Return the [x, y] coordinate for the center point of the cell that contains the specified text.  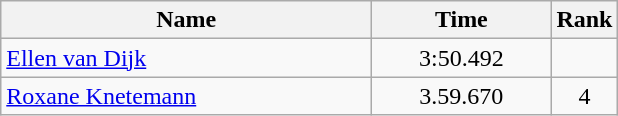
3:50.492 [462, 58]
Time [462, 20]
Roxane Knetemann [186, 96]
Ellen van Dijk [186, 58]
Rank [584, 20]
Name [186, 20]
4 [584, 96]
3.59.670 [462, 96]
